Search for the cell housing the specified text and yield its [x, y] center coordinate. 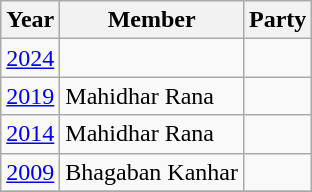
Year [30, 20]
2014 [30, 134]
Member [152, 20]
Bhagaban Kanhar [152, 172]
2019 [30, 96]
2024 [30, 58]
2009 [30, 172]
Party [277, 20]
